Search for the cell housing the specified text and yield its [X, Y] center coordinate. 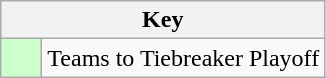
Key [163, 20]
Teams to Tiebreaker Playoff [184, 58]
